Pinpoint the cell where the given text exists, returning its [x, y] midpoint coordinate. 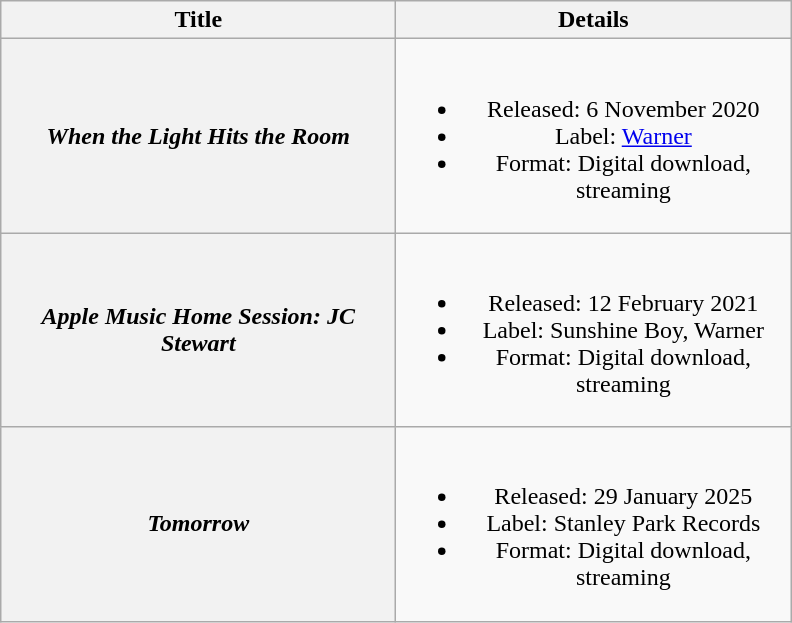
When the Light Hits the Room [198, 136]
Released: 6 November 2020Label: WarnerFormat: Digital download, streaming [594, 136]
Apple Music Home Session: JC Stewart [198, 330]
Tomorrow [198, 524]
Released: 12 February 2021Label: Sunshine Boy, WarnerFormat: Digital download, streaming [594, 330]
Released: 29 January 2025Label: Stanley Park RecordsFormat: Digital download, streaming [594, 524]
Title [198, 20]
Details [594, 20]
